Pinpoint the cell where the given text exists, returning its (x, y) midpoint coordinate. 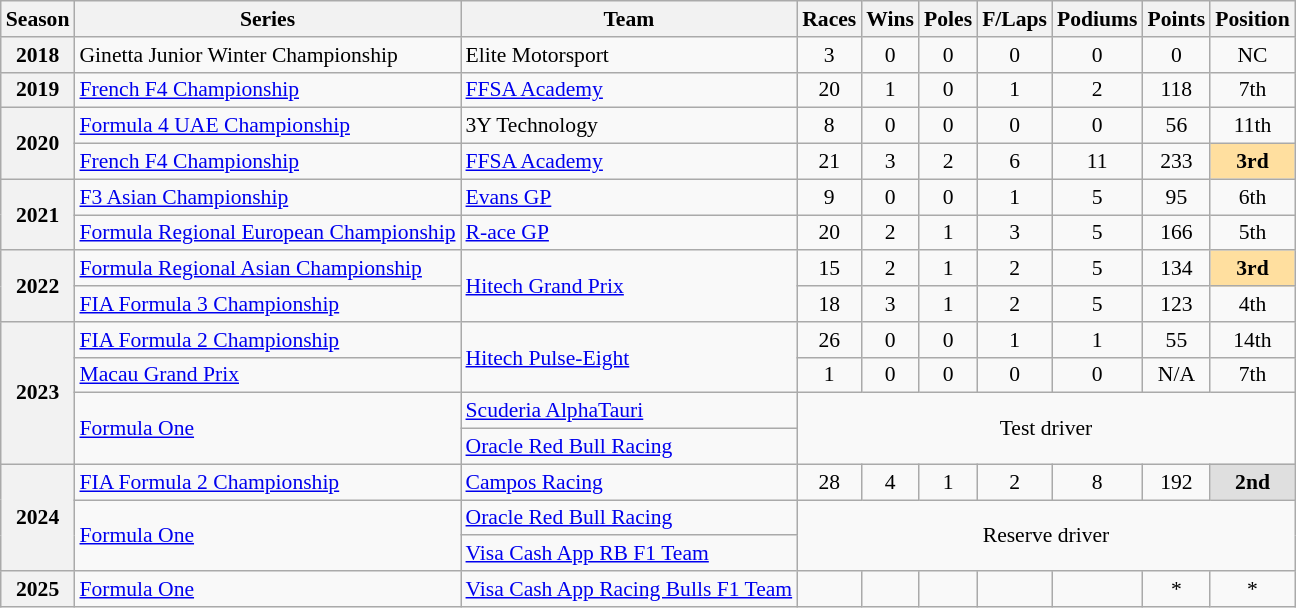
2025 (38, 589)
Test driver (1046, 428)
Visa Cash App Racing Bulls F1 Team (628, 589)
9 (829, 197)
Poles (948, 19)
6 (1014, 162)
Wins (890, 19)
Evans GP (628, 197)
N/A (1177, 375)
95 (1177, 197)
Visa Cash App RB F1 Team (628, 554)
Elite Motorsport (628, 55)
2018 (38, 55)
2020 (38, 144)
Formula 4 UAE Championship (267, 126)
5th (1252, 233)
2nd (1252, 482)
Formula Regional European Championship (267, 233)
56 (1177, 126)
28 (829, 482)
21 (829, 162)
11 (1098, 162)
Formula Regional Asian Championship (267, 269)
Scuderia AlphaTauri (628, 411)
3Y Technology (628, 126)
Hitech Grand Prix (628, 286)
4 (890, 482)
15 (829, 269)
NC (1252, 55)
F/Laps (1014, 19)
18 (829, 304)
192 (1177, 482)
Position (1252, 19)
55 (1177, 340)
26 (829, 340)
123 (1177, 304)
118 (1177, 90)
Macau Grand Prix (267, 375)
166 (1177, 233)
233 (1177, 162)
Season (38, 19)
2023 (38, 393)
2022 (38, 286)
2019 (38, 90)
Races (829, 19)
FIA Formula 3 Championship (267, 304)
14th (1252, 340)
Reserve driver (1046, 536)
11th (1252, 126)
2021 (38, 214)
Campos Racing (628, 482)
2024 (38, 518)
Hitech Pulse-Eight (628, 358)
Series (267, 19)
R-ace GP (628, 233)
134 (1177, 269)
Team (628, 19)
Points (1177, 19)
4th (1252, 304)
Ginetta Junior Winter Championship (267, 55)
F3 Asian Championship (267, 197)
6th (1252, 197)
Podiums (1098, 19)
